Identify which cell holds the provided text, then report its [X, Y] central coordinate. 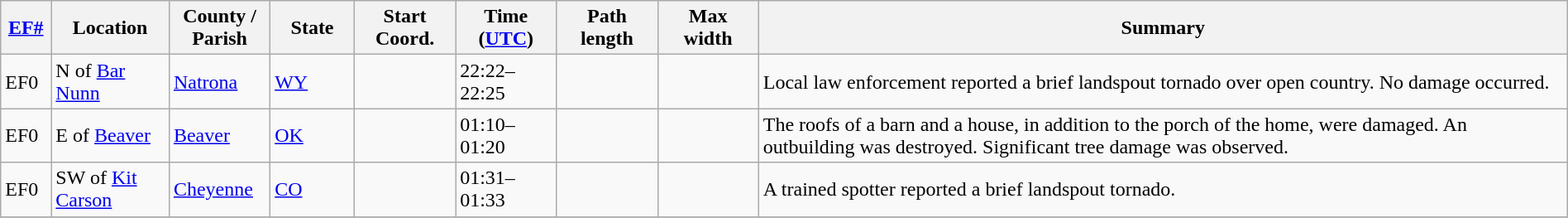
Location [111, 28]
Time (UTC) [506, 28]
01:10–01:20 [506, 136]
CO [313, 189]
Cheyenne [219, 189]
WY [313, 81]
Start Coord. [404, 28]
01:31–01:33 [506, 189]
Local law enforcement reported a brief landspout tornado over open country. No damage occurred. [1163, 81]
Max width [708, 28]
N of Bar Nunn [111, 81]
Summary [1163, 28]
Path length [607, 28]
EF# [26, 28]
22:22–22:25 [506, 81]
SW of Kit Carson [111, 189]
E of Beaver [111, 136]
A trained spotter reported a brief landspout tornado. [1163, 189]
Beaver [219, 136]
State [313, 28]
Natrona [219, 81]
County / Parish [219, 28]
OK [313, 136]
